Output the [X, Y] coordinate of the center of the cell containing the given text.  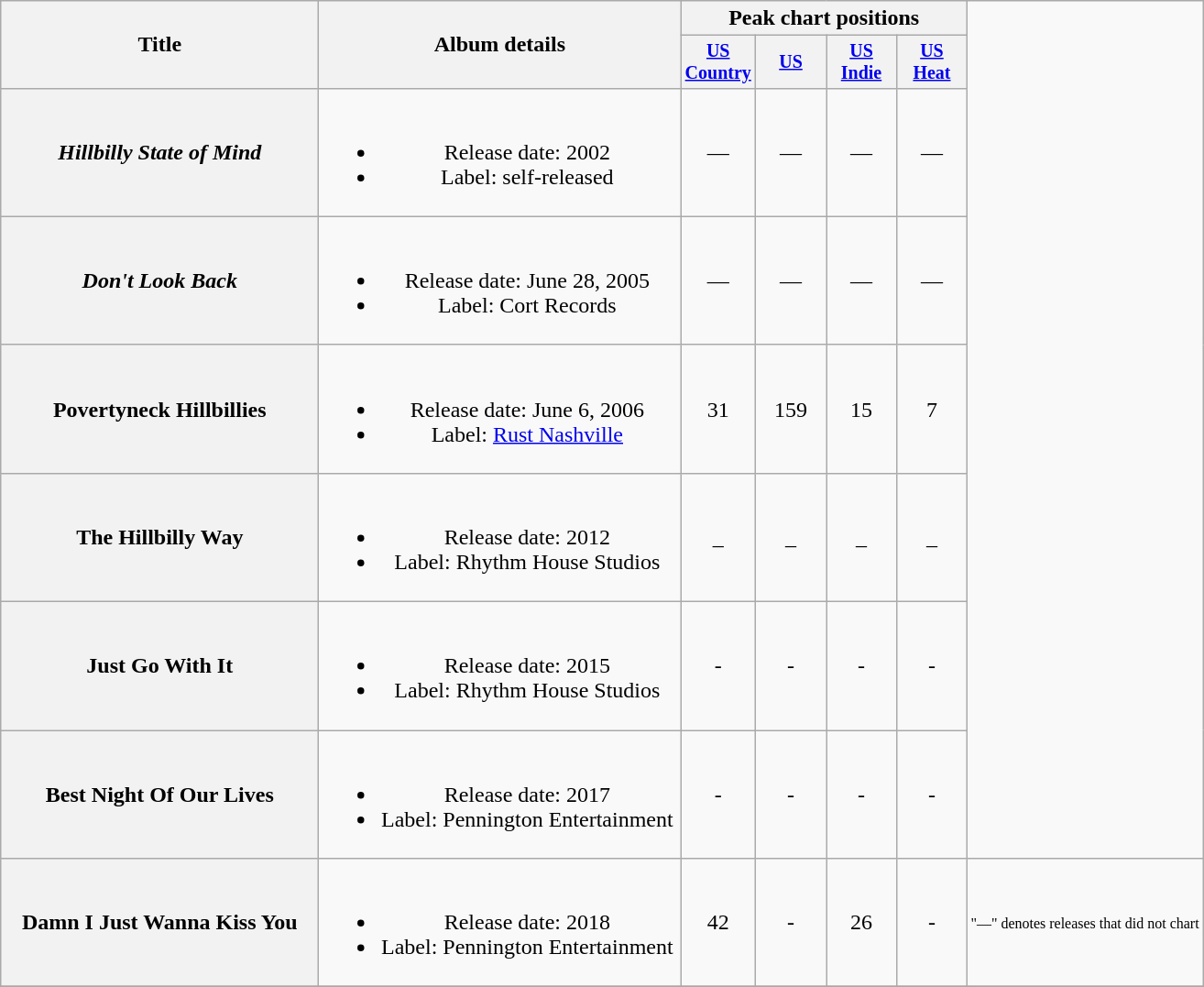
Release date: June 6, 2006Label: Rust Nashville [500, 409]
Release date: 2015Label: Rhythm House Studios [500, 666]
31 [718, 409]
US Indie [861, 62]
Release date: 2017Label: Pennington Entertainment [500, 795]
US Heat [931, 62]
"—" denotes releases that did not chart [1085, 923]
159 [792, 409]
Release date: 2002Label: self-released [500, 152]
42 [718, 923]
Povertyneck Hillbillies [159, 409]
US Country [718, 62]
Don't Look Back [159, 280]
Peak chart positions [825, 18]
Hillbilly State of Mind [159, 152]
Album details [500, 45]
7 [931, 409]
Title [159, 45]
Just Go With It [159, 666]
26 [861, 923]
Release date: June 28, 2005Label: Cort Records [500, 280]
Best Night Of Our Lives [159, 795]
Damn I Just Wanna Kiss You [159, 923]
US [792, 62]
Release date: 2018Label: Pennington Entertainment [500, 923]
15 [861, 409]
The Hillbilly Way [159, 537]
Release date: 2012Label: Rhythm House Studios [500, 537]
